Provide the (X, Y) coordinate of the cell's center where the given text is located.  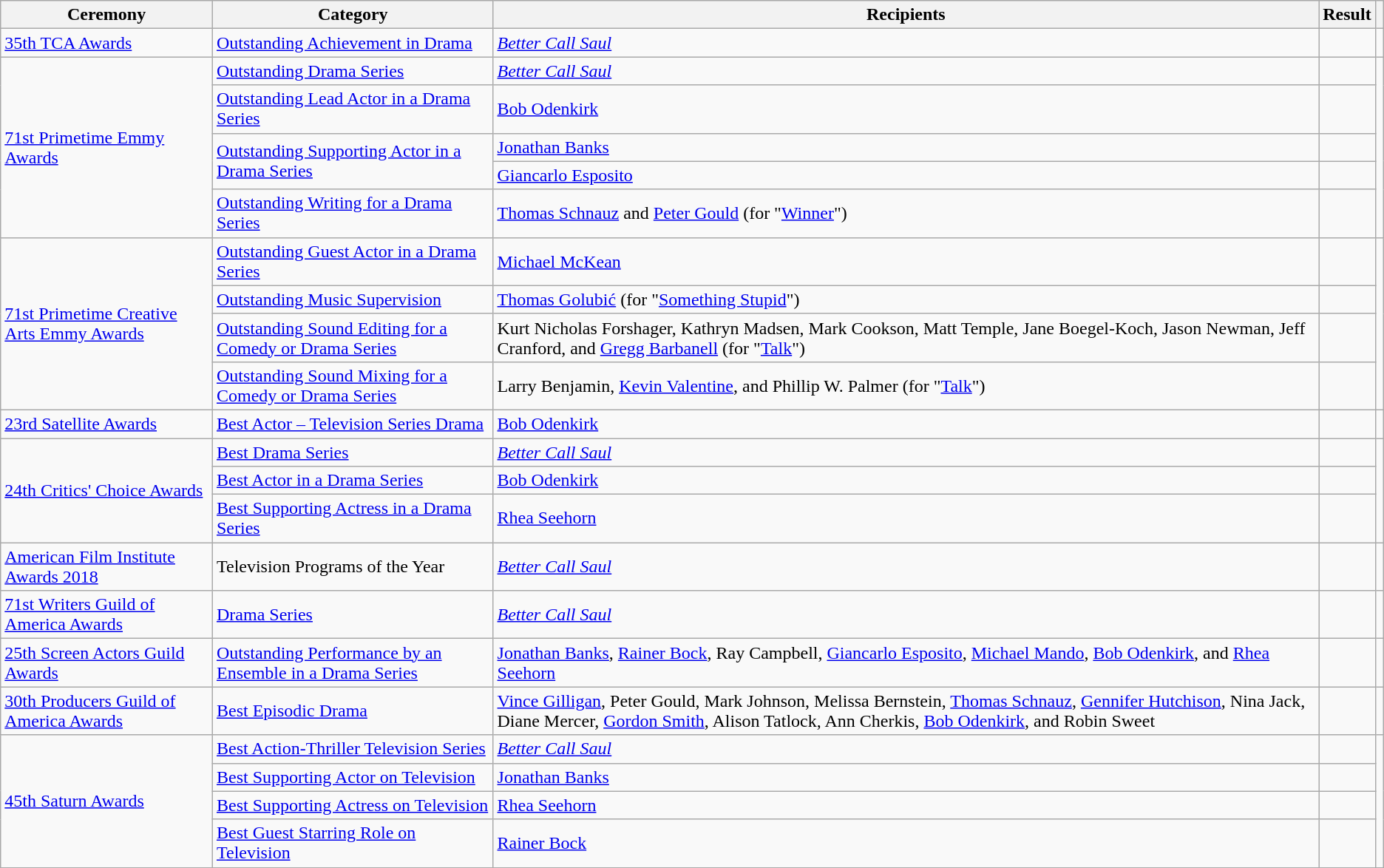
Rainer Bock (906, 843)
Outstanding Performance by an Ensemble in a Drama Series (353, 662)
Outstanding Writing for a Drama Series (353, 213)
Best Actor – Television Series Drama (353, 424)
Best Actor in a Drama Series (353, 481)
Kurt Nicholas Forshager, Kathryn Madsen, Mark Cookson, Matt Temple, Jane Boegel-Koch, Jason Newman, Jeff Cranford, and Gregg Barbanell (for "Talk") (906, 337)
Outstanding Sound Mixing for a Comedy or Drama Series (353, 386)
Result (1347, 15)
71st Primetime Emmy Awards (106, 147)
Giancarlo Esposito (906, 175)
Thomas Schnauz and Peter Gould (for "Winner") (906, 213)
Best Supporting Actress in a Drama Series (353, 519)
Larry Benjamin, Kevin Valentine, and Phillip W. Palmer (for "Talk") (906, 386)
71st Writers Guild of America Awards (106, 615)
45th Saturn Awards (106, 801)
71st Primetime Creative Arts Emmy Awards (106, 324)
23rd Satellite Awards (106, 424)
Outstanding Achievement in Drama (353, 43)
24th Critics' Choice Awards (106, 489)
Ceremony (106, 15)
Outstanding Lead Actor in a Drama Series (353, 109)
Jonathan Banks, Rainer Bock, Ray Campbell, Giancarlo Esposito, Michael Mando, Bob Odenkirk, and Rhea Seehorn (906, 662)
Best Drama Series (353, 452)
Recipients (906, 15)
Michael McKean (906, 262)
Outstanding Drama Series (353, 71)
35th TCA Awards (106, 43)
Thomas Golubić (for "Something Stupid") (906, 299)
Outstanding Music Supervision (353, 299)
American Film Institute Awards 2018 (106, 566)
Best Guest Starring Role on Television (353, 843)
Best Supporting Actress on Television (353, 805)
Outstanding Sound Editing for a Comedy or Drama Series (353, 337)
30th Producers Guild of America Awards (106, 711)
Best Action-Thriller Television Series (353, 749)
Outstanding Guest Actor in a Drama Series (353, 262)
Outstanding Supporting Actor in a Drama Series (353, 161)
25th Screen Actors Guild Awards (106, 662)
Category (353, 15)
Television Programs of the Year (353, 566)
Best Supporting Actor on Television (353, 777)
Best Episodic Drama (353, 711)
Drama Series (353, 615)
